Capture the cell that displays the provided text and extract its [X, Y] central coordinate. 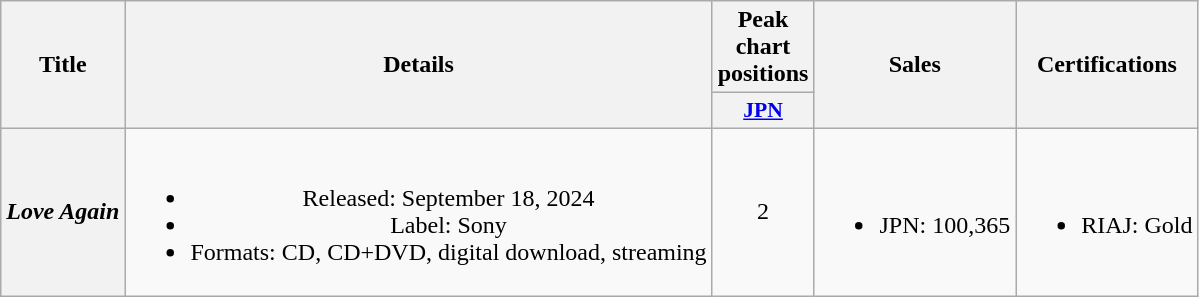
Peak chart positions [763, 47]
RIAJ: Gold [1107, 212]
JPN [763, 111]
Released: September 18, 2024Label: SonyFormats: CD, CD+DVD, digital download, streaming [418, 212]
2 [763, 212]
Love Again [63, 212]
Sales [915, 65]
Details [418, 65]
Title [63, 65]
JPN: 100,365 [915, 212]
Certifications [1107, 65]
